Provide the [X, Y] coordinate of the cell's center where the given text is located.  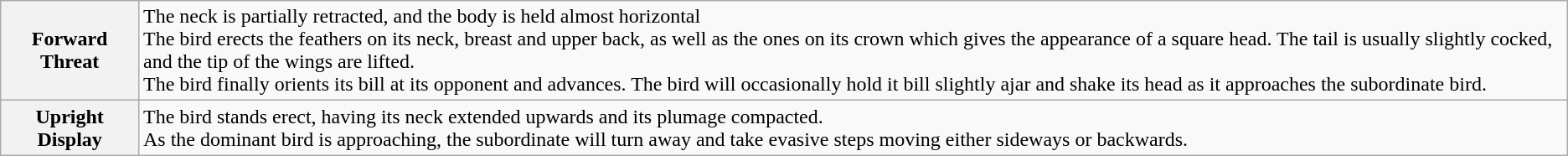
Forward Threat [70, 50]
Upright Display [70, 127]
